Return [X, Y] of the center of cell containing provided text 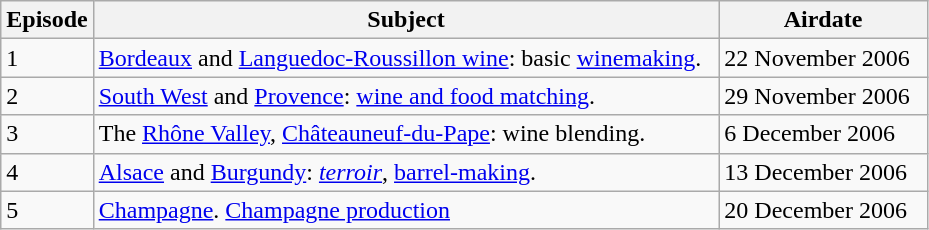
4 [47, 172]
2 [47, 96]
South West and Provence: wine and food matching. [406, 96]
6 December 2006 [823, 134]
29 November 2006 [823, 96]
20 December 2006 [823, 210]
22 November 2006 [823, 58]
Bordeaux and Languedoc-Roussillon wine: basic winemaking. [406, 58]
13 December 2006 [823, 172]
1 [47, 58]
Subject [406, 20]
Alsace and Burgundy: terroir, barrel-making. [406, 172]
5 [47, 210]
The Rhône Valley, Châteauneuf-du-Pape: wine blending. [406, 134]
Champagne. Champagne production [406, 210]
Episode [47, 20]
Airdate [823, 20]
3 [47, 134]
